Identify which cell holds the provided text, then report its [x, y] central coordinate. 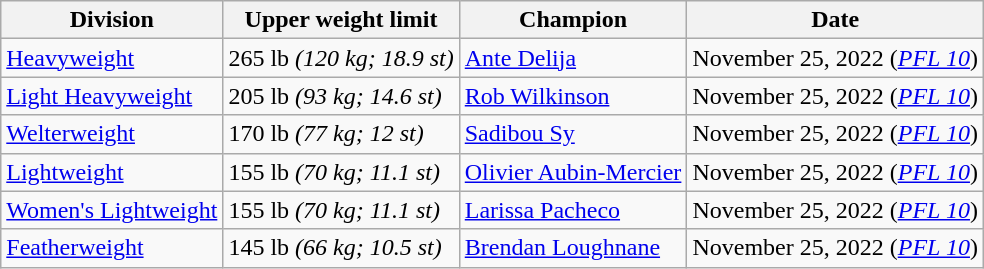
145 lb (66 kg; 10.5 st) [341, 248]
265 lb (120 kg; 18.9 st) [341, 58]
205 lb (93 kg; 14.6 st) [341, 96]
Rob Wilkinson [573, 96]
Brendan Loughnane [573, 248]
Upper weight limit [341, 20]
Division [112, 20]
Lightweight [112, 172]
Women's Lightweight [112, 210]
Larissa Pacheco [573, 210]
Sadibou Sy [573, 134]
Welterweight [112, 134]
170 lb (77 kg; 12 st) [341, 134]
Heavyweight [112, 58]
Champion [573, 20]
Ante Delija [573, 58]
Featherweight [112, 248]
Date [836, 20]
Light Heavyweight [112, 96]
Olivier Aubin-Mercier [573, 172]
